Provide the (x, y) coordinate of the cell's center where the given text is located.  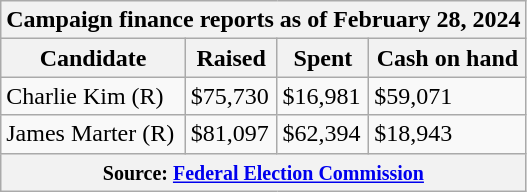
Source: Federal Election Commission (264, 172)
$16,981 (323, 96)
Raised (231, 58)
Spent (323, 58)
Campaign finance reports as of February 28, 2024 (264, 20)
$75,730 (231, 96)
Cash on hand (448, 58)
Charlie Kim (R) (93, 96)
$18,943 (448, 134)
James Marter (R) (93, 134)
Candidate (93, 58)
$59,071 (448, 96)
$62,394 (323, 134)
$81,097 (231, 134)
